Detect which cell encompasses the target text, then output its (x, y) center coordinate. 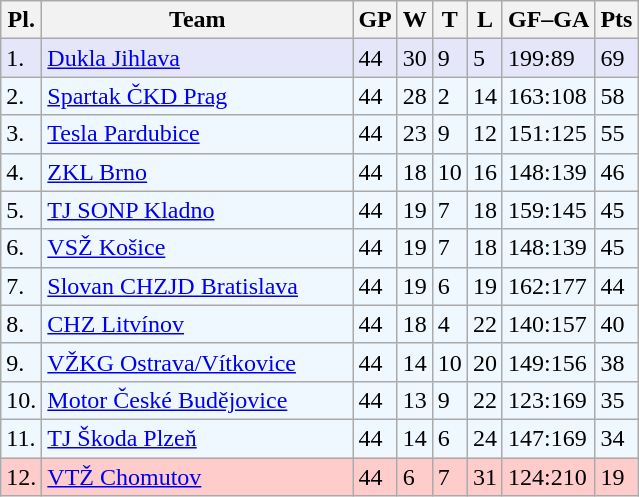
28 (414, 96)
Spartak ČKD Prag (198, 96)
Team (198, 20)
1. (22, 58)
12 (484, 134)
159:145 (548, 210)
151:125 (548, 134)
2. (22, 96)
20 (484, 362)
CHZ Litvínov (198, 324)
VSŽ Košice (198, 248)
Tesla Pardubice (198, 134)
55 (616, 134)
162:177 (548, 286)
30 (414, 58)
ZKL Brno (198, 172)
4. (22, 172)
23 (414, 134)
5. (22, 210)
58 (616, 96)
T (450, 20)
2 (450, 96)
VTŽ Chomutov (198, 477)
Dukla Jihlava (198, 58)
GP (375, 20)
8. (22, 324)
TJ SONP Kladno (198, 210)
10. (22, 400)
24 (484, 438)
149:156 (548, 362)
5 (484, 58)
147:169 (548, 438)
34 (616, 438)
140:157 (548, 324)
L (484, 20)
35 (616, 400)
GF–GA (548, 20)
Pts (616, 20)
4 (450, 324)
123:169 (548, 400)
Motor České Budějovice (198, 400)
9. (22, 362)
40 (616, 324)
Slovan CHZJD Bratislava (198, 286)
46 (616, 172)
13 (414, 400)
VŽKG Ostrava/Vítkovice (198, 362)
31 (484, 477)
6. (22, 248)
199:89 (548, 58)
163:108 (548, 96)
3. (22, 134)
11. (22, 438)
124:210 (548, 477)
Pl. (22, 20)
69 (616, 58)
W (414, 20)
TJ Škoda Plzeň (198, 438)
38 (616, 362)
7. (22, 286)
16 (484, 172)
12. (22, 477)
